Capture the cell that displays the provided text and extract its (x, y) central coordinate. 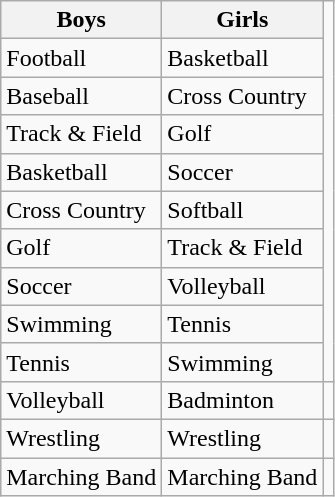
Girls (242, 20)
Badminton (242, 400)
Softball (242, 210)
Baseball (82, 96)
Boys (82, 20)
Football (82, 58)
